Pinpoint the cell where the given text exists, returning its [X, Y] midpoint coordinate. 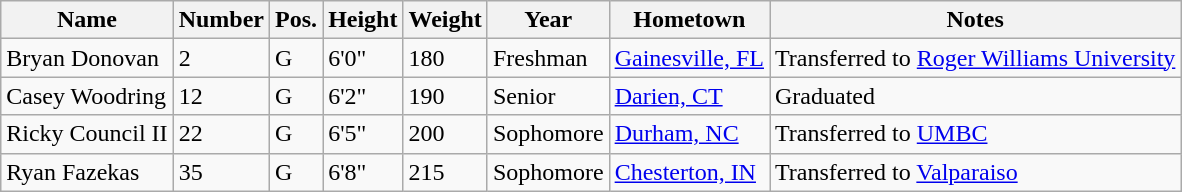
215 [445, 172]
22 [221, 134]
Transferred to Roger Williams University [976, 58]
Gainesville, FL [689, 58]
12 [221, 96]
Transferred to Valparaiso [976, 172]
6'0" [363, 58]
Graduated [976, 96]
180 [445, 58]
Chesterton, IN [689, 172]
Weight [445, 20]
Notes [976, 20]
6'8" [363, 172]
Name [87, 20]
Year [548, 20]
Senior [548, 96]
Freshman [548, 58]
2 [221, 58]
Number [221, 20]
Casey Woodring [87, 96]
Height [363, 20]
Pos. [296, 20]
200 [445, 134]
Ricky Council II [87, 134]
Bryan Donovan [87, 58]
6'2" [363, 96]
Durham, NC [689, 134]
190 [445, 96]
Transferred to UMBC [976, 134]
6'5" [363, 134]
Hometown [689, 20]
Darien, CT [689, 96]
Ryan Fazekas [87, 172]
35 [221, 172]
